Locate the cell with the specified text and output its (X, Y) center coordinate. 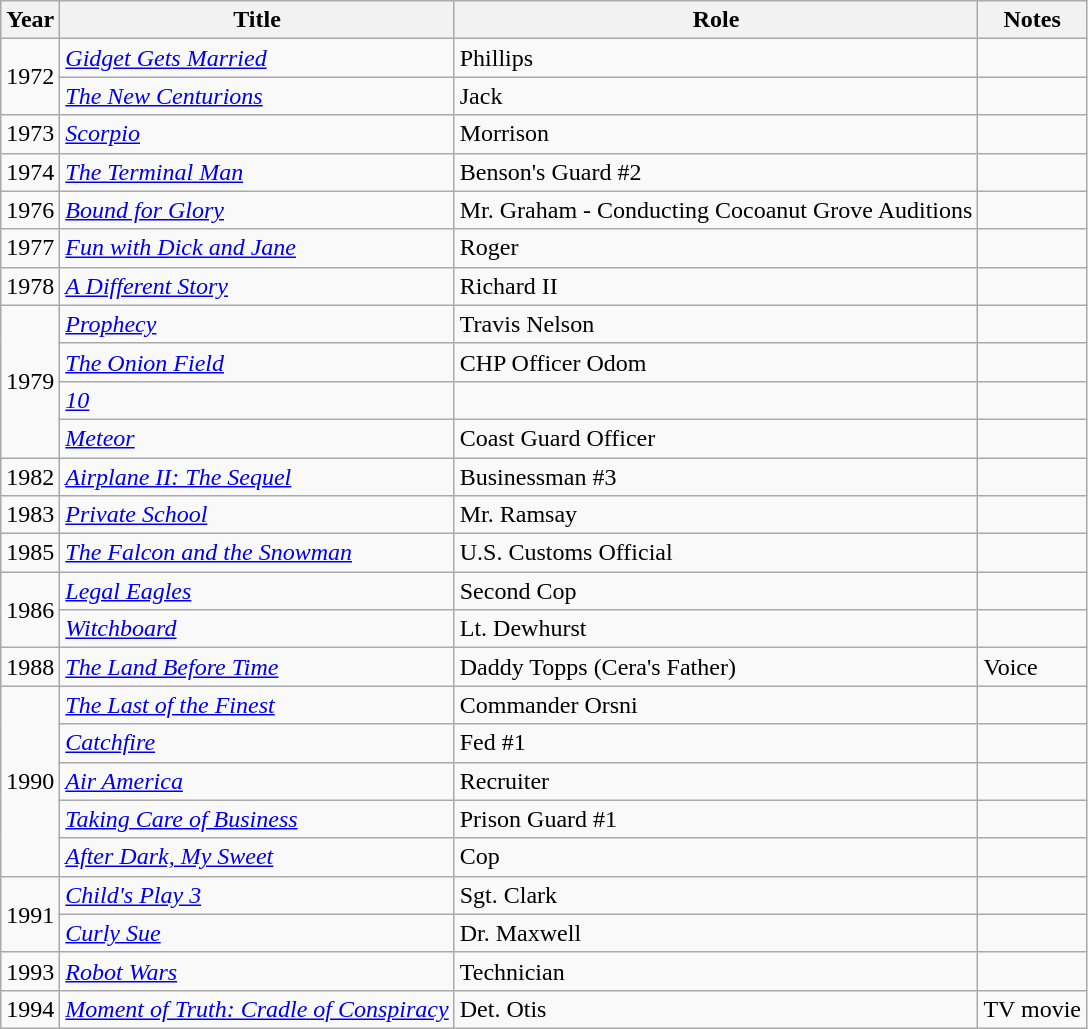
Jack (716, 96)
Title (257, 20)
1990 (30, 781)
Phillips (716, 58)
The New Centurions (257, 96)
Sgt. Clark (716, 895)
Moment of Truth: Cradle of Conspiracy (257, 1009)
Daddy Topps (Cera's Father) (716, 667)
Commander Orsni (716, 705)
Prison Guard #1 (716, 819)
The Falcon and the Snowman (257, 553)
The Terminal Man (257, 172)
Robot Wars (257, 971)
Gidget Gets Married (257, 58)
1979 (30, 381)
A Different Story (257, 286)
TV movie (1032, 1009)
Curly Sue (257, 933)
Air America (257, 781)
Morrison (716, 134)
Travis Nelson (716, 324)
Cop (716, 857)
1983 (30, 515)
Dr. Maxwell (716, 933)
Bound for Glory (257, 210)
After Dark, My Sweet (257, 857)
Year (30, 20)
Lt. Dewhurst (716, 629)
Mr. Ramsay (716, 515)
Catchfire (257, 743)
1977 (30, 248)
Fun with Dick and Jane (257, 248)
Prophecy (257, 324)
1994 (30, 1009)
Notes (1032, 20)
Scorpio (257, 134)
1985 (30, 553)
Det. Otis (716, 1009)
The Onion Field (257, 362)
1988 (30, 667)
1991 (30, 914)
1973 (30, 134)
1976 (30, 210)
Recruiter (716, 781)
Airplane II: The Sequel (257, 477)
Witchboard (257, 629)
1978 (30, 286)
Fed #1 (716, 743)
1986 (30, 610)
Legal Eagles (257, 591)
Technician (716, 971)
Richard II (716, 286)
Second Cop (716, 591)
Role (716, 20)
Child's Play 3 (257, 895)
1993 (30, 971)
1982 (30, 477)
U.S. Customs Official (716, 553)
1974 (30, 172)
Benson's Guard #2 (716, 172)
Roger (716, 248)
10 (257, 400)
Private School (257, 515)
The Land Before Time (257, 667)
Mr. Graham - Conducting Cocoanut Grove Auditions (716, 210)
Meteor (257, 438)
Coast Guard Officer (716, 438)
Taking Care of Business (257, 819)
CHP Officer Odom (716, 362)
Businessman #3 (716, 477)
The Last of the Finest (257, 705)
1972 (30, 77)
Voice (1032, 667)
